Extract the [x, y] coordinate from the center of the cell holding the provided text.  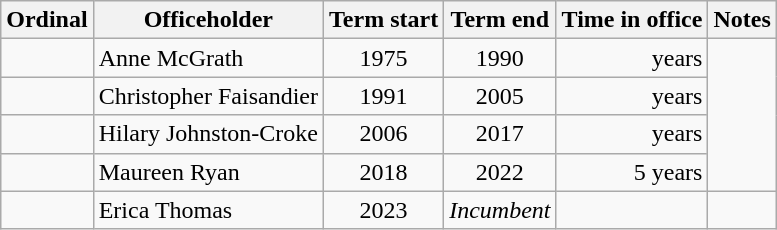
1990 [500, 58]
1991 [384, 96]
Anne McGrath [208, 58]
Time in office [632, 20]
Hilary Johnston-Croke [208, 134]
Term end [500, 20]
Notes [742, 20]
2005 [500, 96]
Officeholder [208, 20]
Christopher Faisandier [208, 96]
1975 [384, 58]
Term start [384, 20]
5 years [632, 172]
Erica Thomas [208, 210]
Incumbent [500, 210]
2022 [500, 172]
2006 [384, 134]
Maureen Ryan [208, 172]
2023 [384, 210]
2017 [500, 134]
2018 [384, 172]
Ordinal [47, 20]
